Search for the cell housing the specified text and yield its [x, y] center coordinate. 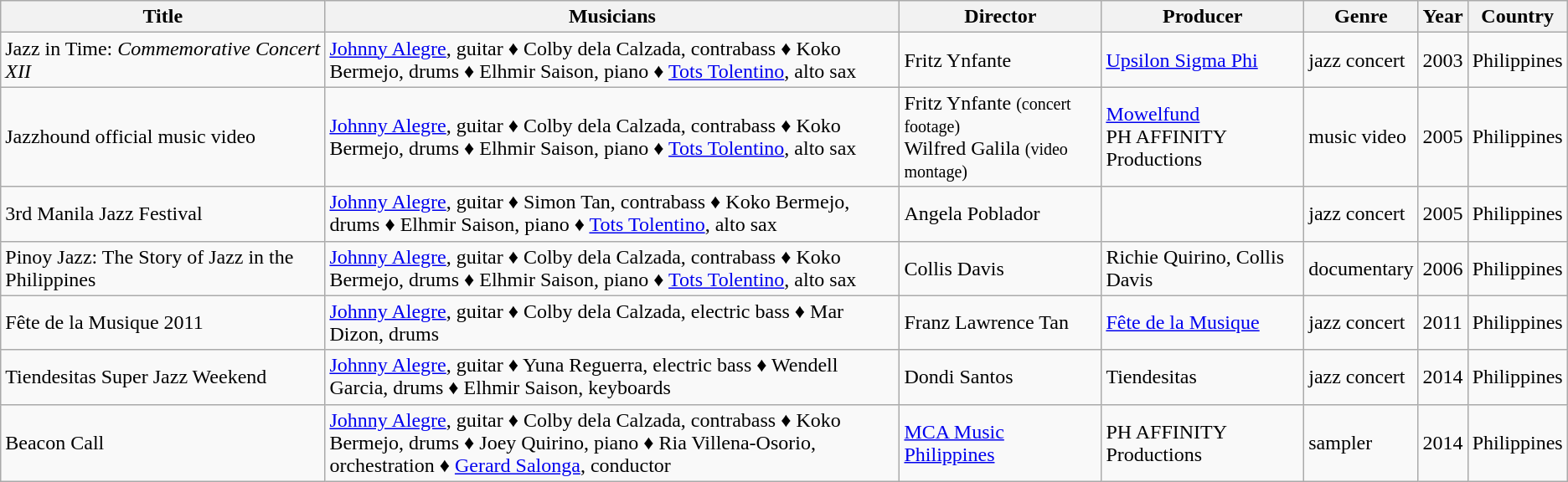
Fritz Ynfante [1000, 60]
music video [1361, 137]
Johnny Alegre, guitar ♦ Simon Tan, contrabass ♦ Koko Bermejo, drums ♦ Elhmir Saison, piano ♦ Tots Tolentino, alto sax [612, 214]
2003 [1442, 60]
Pinoy Jazz: The Story of Jazz in the Philippines [162, 268]
Angela Poblador [1000, 214]
Fritz Ynfante (concert footage)Wilfred Galila (video montage) [1000, 137]
Year [1442, 17]
Upsilon Sigma Phi [1203, 60]
Franz Lawrence Tan [1000, 323]
Fête de la Musique [1203, 323]
Title [162, 17]
documentary [1361, 268]
Jazz in Time: Commemorative Concert XII [162, 60]
Dondi Santos [1000, 377]
MCA Music Philippines [1000, 443]
3rd Manila Jazz Festival [162, 214]
2011 [1442, 323]
MowelfundPH AFFINITY Productions [1203, 137]
Fête de la Musique 2011 [162, 323]
sampler [1361, 443]
Director [1000, 17]
Collis Davis [1000, 268]
PH AFFINITY Productions [1203, 443]
Richie Quirino, Collis Davis [1203, 268]
Johnny Alegre, guitar ♦ Colby dela Calzada, electric bass ♦ Mar Dizon, drums [612, 323]
Genre [1361, 17]
Country [1518, 17]
Musicians [612, 17]
Producer [1203, 17]
Jazzhound official music video [162, 137]
Johnny Alegre, guitar ♦ Yuna Reguerra, electric bass ♦ Wendell Garcia, drums ♦ Elhmir Saison, keyboards [612, 377]
2006 [1442, 268]
Tiendesitas [1203, 377]
Tiendesitas Super Jazz Weekend [162, 377]
Beacon Call [162, 443]
